Pinpoint the cell where the given text exists, returning its (X, Y) midpoint coordinate. 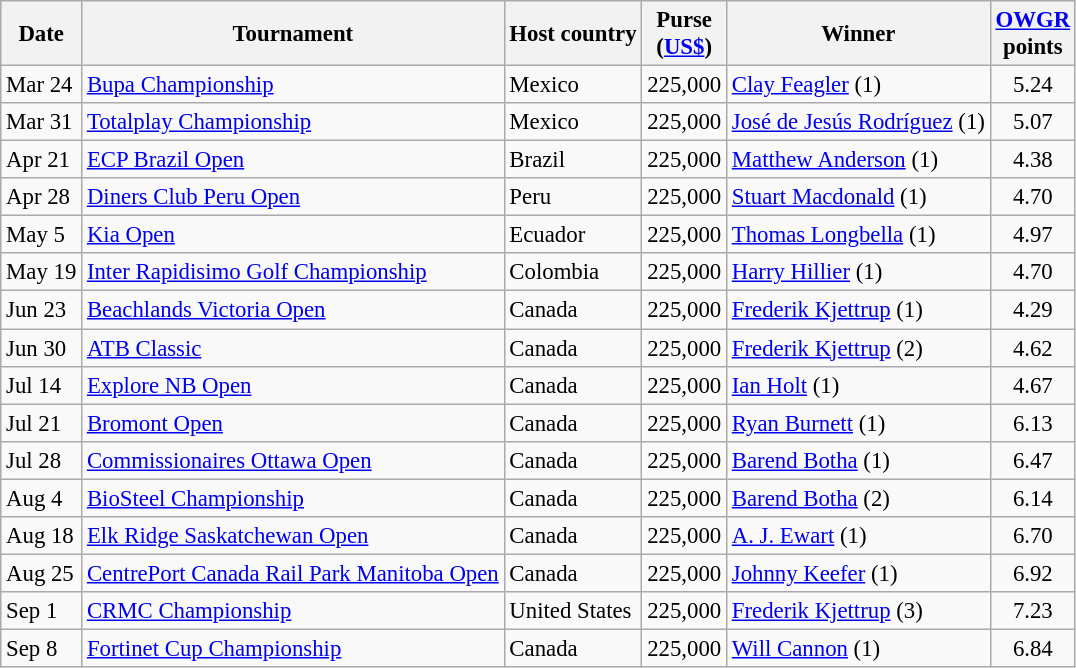
Tournament (293, 34)
Barend Botha (2) (858, 498)
OWGRpoints (1032, 34)
Brazil (573, 160)
Purse(US$) (684, 34)
BioSteel Championship (293, 498)
6.47 (1032, 460)
6.92 (1032, 573)
Ian Holt (1) (858, 385)
Frederik Kjettrup (1) (858, 310)
José de Jesús Rodríguez (1) (858, 122)
4.97 (1032, 235)
Jul 28 (42, 460)
Elk Ridge Saskatchewan Open (293, 536)
Diners Club Peru Open (293, 197)
4.29 (1032, 310)
CRMC Championship (293, 611)
Jun 30 (42, 348)
Inter Rapidisimo Golf Championship (293, 273)
Mar 24 (42, 85)
Sep 1 (42, 611)
5.24 (1032, 85)
Ecuador (573, 235)
Jun 23 (42, 310)
Frederik Kjettrup (3) (858, 611)
Date (42, 34)
6.84 (1032, 648)
5.07 (1032, 122)
Explore NB Open (293, 385)
Mar 31 (42, 122)
Jul 21 (42, 423)
4.62 (1032, 348)
Sep 8 (42, 648)
United States (573, 611)
Totalplay Championship (293, 122)
Fortinet Cup Championship (293, 648)
Johnny Keefer (1) (858, 573)
Host country (573, 34)
6.70 (1032, 536)
Peru (573, 197)
Aug 18 (42, 536)
Frederik Kjettrup (2) (858, 348)
Matthew Anderson (1) (858, 160)
Beachlands Victoria Open (293, 310)
Clay Feagler (1) (858, 85)
Thomas Longbella (1) (858, 235)
7.23 (1032, 611)
ECP Brazil Open (293, 160)
ATB Classic (293, 348)
Bupa Championship (293, 85)
Bromont Open (293, 423)
Colombia (573, 273)
A. J. Ewart (1) (858, 536)
Aug 4 (42, 498)
Kia Open (293, 235)
Winner (858, 34)
4.38 (1032, 160)
Commissionaires Ottawa Open (293, 460)
May 5 (42, 235)
Apr 28 (42, 197)
Aug 25 (42, 573)
6.14 (1032, 498)
Harry Hillier (1) (858, 273)
Will Cannon (1) (858, 648)
Ryan Burnett (1) (858, 423)
May 19 (42, 273)
Stuart Macdonald (1) (858, 197)
CentrePort Canada Rail Park Manitoba Open (293, 573)
Jul 14 (42, 385)
Barend Botha (1) (858, 460)
6.13 (1032, 423)
Apr 21 (42, 160)
4.67 (1032, 385)
